Locate the cell with the specified text and output its (X, Y) center coordinate. 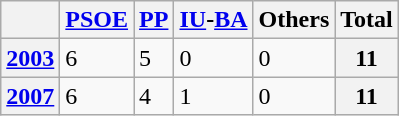
2003 (30, 58)
PSOE (97, 20)
1 (214, 96)
Total (367, 20)
5 (154, 58)
2007 (30, 96)
Others (294, 20)
PP (154, 20)
4 (154, 96)
IU-BA (214, 20)
